Extract the [x, y] coordinate from the center of the cell holding the provided text.  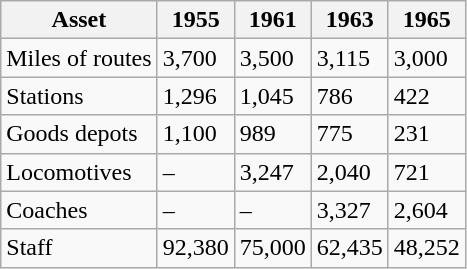
1,296 [196, 96]
2,040 [350, 172]
62,435 [350, 248]
1965 [426, 20]
786 [350, 96]
231 [426, 134]
1963 [350, 20]
48,252 [426, 248]
3,500 [272, 58]
1961 [272, 20]
1,100 [196, 134]
775 [350, 134]
3,700 [196, 58]
422 [426, 96]
989 [272, 134]
Asset [79, 20]
3,115 [350, 58]
Locomotives [79, 172]
Staff [79, 248]
3,247 [272, 172]
92,380 [196, 248]
1955 [196, 20]
Stations [79, 96]
3,327 [350, 210]
3,000 [426, 58]
75,000 [272, 248]
721 [426, 172]
Coaches [79, 210]
Miles of routes [79, 58]
1,045 [272, 96]
2,604 [426, 210]
Goods depots [79, 134]
